Return (X, Y) of the center of cell containing provided text 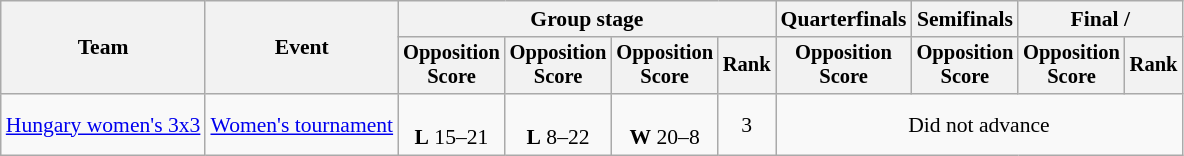
L 15–21 (452, 124)
W 20–8 (664, 124)
Final / (1100, 19)
L 8–22 (558, 124)
Event (302, 48)
Quarterfinals (844, 19)
Women's tournament (302, 124)
Team (104, 48)
Semifinals (966, 19)
Group stage (586, 19)
Hungary women's 3x3 (104, 124)
3 (747, 124)
Did not advance (980, 124)
